Return (X, Y) of the center of cell containing provided text 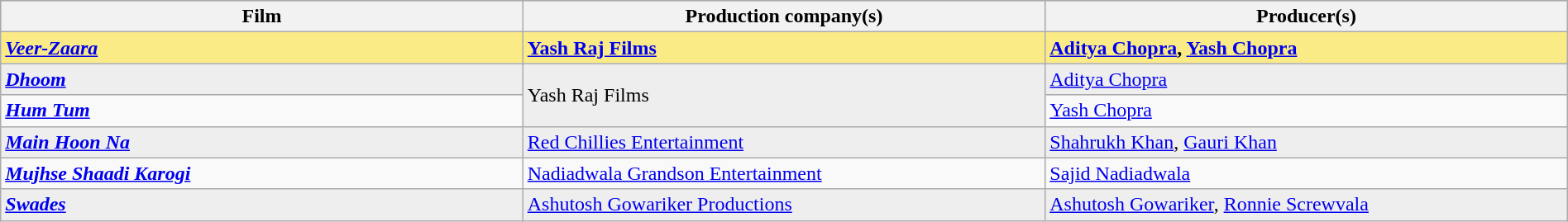
Producer(s) (1307, 17)
Main Hoon Na (262, 142)
Hum Tum (262, 111)
Mujhse Shaadi Karogi (262, 173)
Veer-Zaara (262, 48)
Dhoom (262, 79)
Nadiadwala Grandson Entertainment (784, 173)
Ashutosh Gowariker, Ronnie Screwvala (1307, 205)
Production company(s) (784, 17)
Shahrukh Khan, Gauri Khan (1307, 142)
Swades (262, 205)
Sajid Nadiadwala (1307, 173)
Yash Chopra (1307, 111)
Film (262, 17)
Ashutosh Gowariker Productions (784, 205)
Aditya Chopra (1307, 79)
Red Chillies Entertainment (784, 142)
Aditya Chopra, Yash Chopra (1307, 48)
